For the text-containing cell, return its midpoint in [x, y] coordinate format. 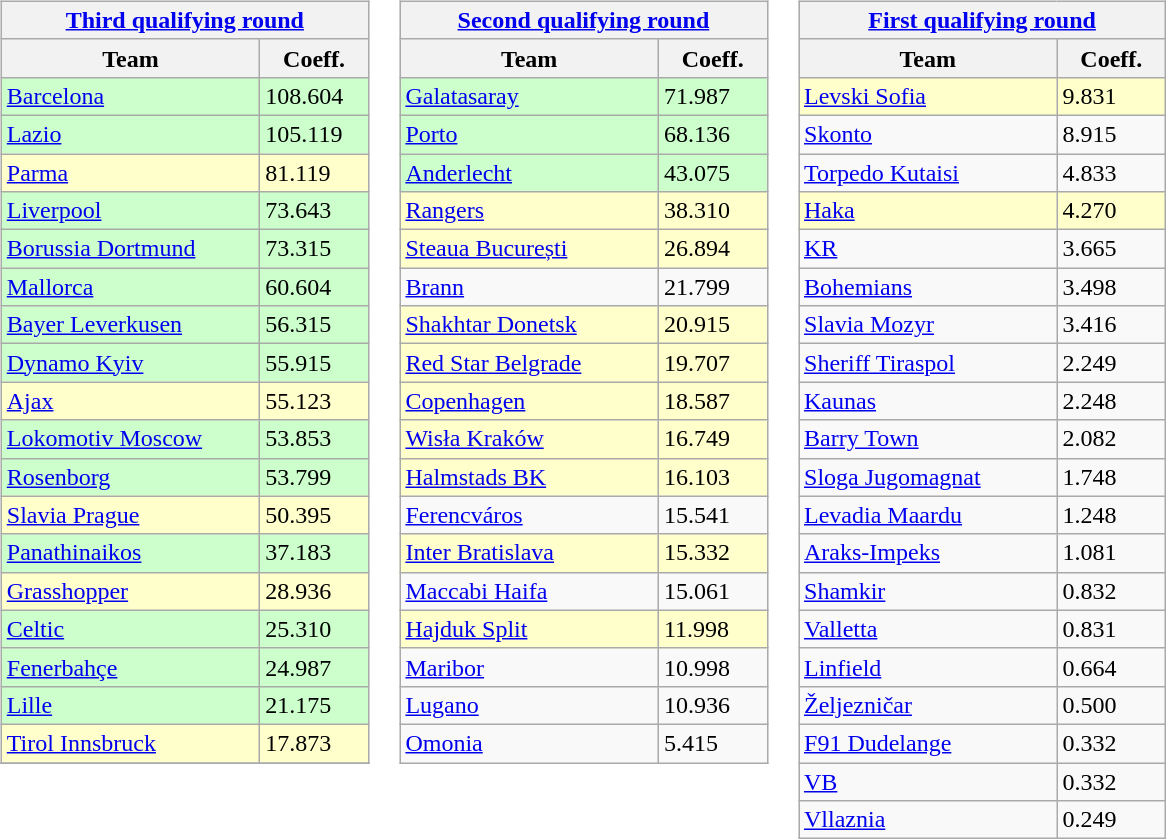
18.587 [712, 401]
53.799 [314, 477]
Copenhagen [530, 401]
10.936 [712, 705]
108.604 [314, 96]
81.119 [314, 173]
Maccabi Haifa [530, 591]
Ferencváros [530, 515]
Lokomotiv Moscow [130, 439]
Levski Sofia [928, 96]
50.395 [314, 515]
Maribor [530, 667]
38.310 [712, 211]
11.998 [712, 629]
Ajax [130, 401]
15.541 [712, 515]
4.270 [1112, 211]
Second qualifying round [584, 20]
Valletta [928, 629]
0.500 [1112, 705]
3.498 [1112, 287]
Sheriff Tiraspol [928, 363]
0.831 [1112, 629]
20.915 [712, 325]
Rosenborg [130, 477]
KR [928, 249]
F91 Dudelange [928, 743]
28.936 [314, 591]
Skonto [928, 134]
55.123 [314, 401]
Steaua București [530, 249]
17.873 [314, 743]
Rangers [530, 211]
16.103 [712, 477]
Celtic [130, 629]
Tirol Innsbruck [130, 743]
VB [928, 781]
15.332 [712, 553]
Dynamo Kyiv [130, 363]
1.081 [1112, 553]
Wisła Kraków [530, 439]
Porto [530, 134]
Grasshopper [130, 591]
Bayer Leverkusen [130, 325]
Hajduk Split [530, 629]
8.915 [1112, 134]
Shamkir [928, 591]
21.175 [314, 705]
53.853 [314, 439]
Vllaznia [928, 820]
0.249 [1112, 820]
2.248 [1112, 401]
1.748 [1112, 477]
1.248 [1112, 515]
43.075 [712, 173]
5.415 [712, 743]
16.749 [712, 439]
105.119 [314, 134]
71.987 [712, 96]
Mallorca [130, 287]
Inter Bratislava [530, 553]
37.183 [314, 553]
Galatasaray [530, 96]
10.998 [712, 667]
Araks-Impeks [928, 553]
Borussia Dortmund [130, 249]
Lille [130, 705]
73.315 [314, 249]
19.707 [712, 363]
56.315 [314, 325]
Torpedo Kutaisi [928, 173]
Bohemians [928, 287]
Omonia [530, 743]
2.082 [1112, 439]
Liverpool [130, 211]
Lazio [130, 134]
21.799 [712, 287]
26.894 [712, 249]
Haka [928, 211]
Shakhtar Donetsk [530, 325]
Brann [530, 287]
Lugano [530, 705]
Fenerbahçe [130, 667]
Third qualifying round [184, 20]
Slavia Prague [130, 515]
55.915 [314, 363]
3.416 [1112, 325]
Slavia Mozyr [928, 325]
0.664 [1112, 667]
Red Star Belgrade [530, 363]
Željezničar [928, 705]
Panathinaikos [130, 553]
Barry Town [928, 439]
Parma [130, 173]
15.061 [712, 591]
25.310 [314, 629]
4.833 [1112, 173]
First qualifying round [982, 20]
Kaunas [928, 401]
3.665 [1112, 249]
60.604 [314, 287]
Anderlecht [530, 173]
Halmstads BK [530, 477]
0.832 [1112, 591]
Linfield [928, 667]
24.987 [314, 667]
68.136 [712, 134]
Sloga Jugomagnat [928, 477]
Barcelona [130, 96]
2.249 [1112, 363]
Levadia Maardu [928, 515]
73.643 [314, 211]
9.831 [1112, 96]
